Identify which cell holds the provided text, then report its (X, Y) central coordinate. 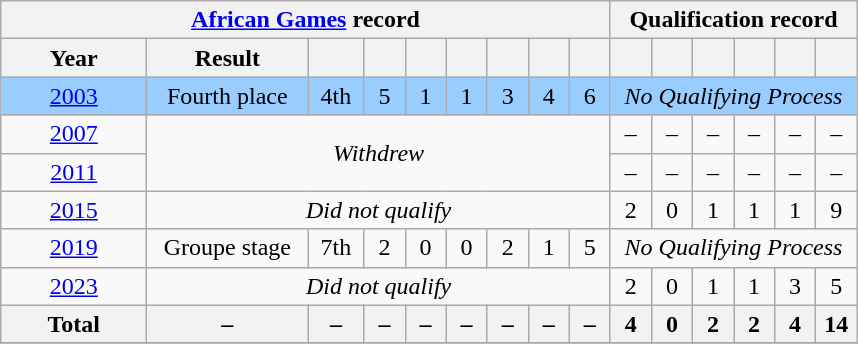
Fourth place (228, 96)
9 (836, 210)
2019 (74, 248)
2003 (74, 96)
Qualification record (733, 20)
Groupe stage (228, 248)
2011 (74, 172)
14 (836, 324)
2007 (74, 134)
African Games record (306, 20)
Total (74, 324)
2015 (74, 210)
Withdrew (379, 153)
2023 (74, 286)
4th (336, 96)
7th (336, 248)
Result (228, 58)
6 (590, 96)
Year (74, 58)
